Detect which cell encompasses the target text, then output its (x, y) center coordinate. 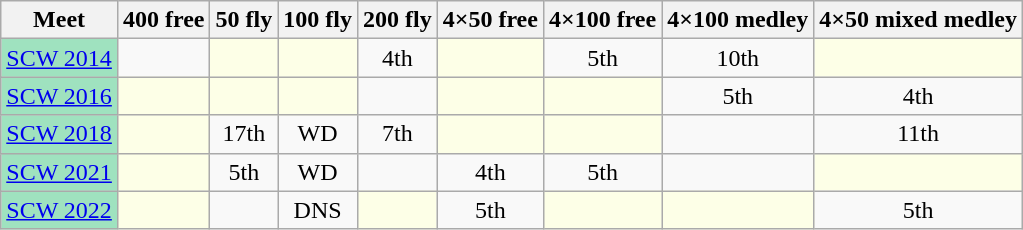
200 fly (397, 20)
17th (244, 134)
4×50 free (490, 20)
SCW 2021 (60, 172)
7th (397, 134)
11th (918, 134)
SCW 2018 (60, 134)
4×100 medley (738, 20)
100 fly (318, 20)
SCW 2014 (60, 58)
4×50 mixed medley (918, 20)
SCW 2016 (60, 96)
400 free (164, 20)
DNS (318, 210)
10th (738, 58)
SCW 2022 (60, 210)
4×100 free (602, 20)
50 fly (244, 20)
Meet (60, 20)
